Identify which cell holds the provided text, then report its [X, Y] central coordinate. 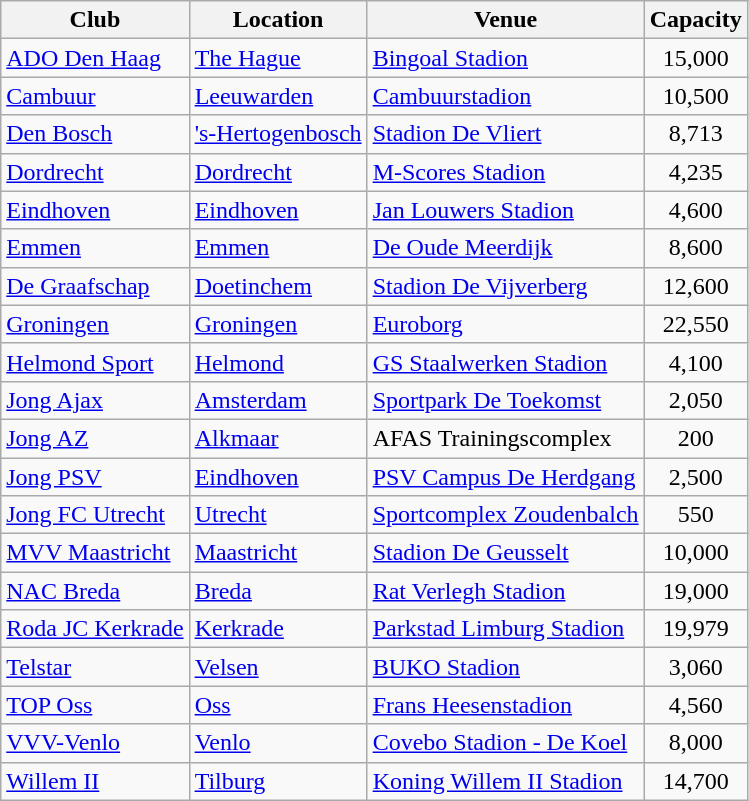
The Hague [278, 58]
Stadion De Geusselt [506, 553]
Oss [278, 705]
Venue [506, 20]
Capacity [696, 20]
Club [95, 20]
Doetinchem [278, 286]
200 [696, 438]
19,979 [696, 629]
BUKO Stadion [506, 667]
8,600 [696, 248]
Helmond Sport [95, 362]
3,060 [696, 667]
12,600 [696, 286]
10,000 [696, 553]
Velsen [278, 667]
Jong AZ [95, 438]
22,550 [696, 324]
Den Bosch [95, 134]
Stadion De Vijverberg [506, 286]
Jong PSV [95, 477]
Maastricht [278, 553]
Jong Ajax [95, 400]
19,000 [696, 591]
Cambuurstadion [506, 96]
Jan Louwers Stadion [506, 210]
4,100 [696, 362]
Euroborg [506, 324]
4,560 [696, 705]
AFAS Trainingscomplex [506, 438]
4,235 [696, 172]
Amsterdam [278, 400]
M-Scores Stadion [506, 172]
10,500 [696, 96]
GS Staalwerken Stadion [506, 362]
Location [278, 20]
550 [696, 515]
Helmond [278, 362]
4,600 [696, 210]
Leeuwarden [278, 96]
Kerkrade [278, 629]
Telstar [95, 667]
Sportpark De Toekomst [506, 400]
2,500 [696, 477]
De Oude Meerdijk [506, 248]
Frans Heesenstadion [506, 705]
Covebo Stadion - De Koel [506, 743]
Willem II [95, 781]
VVV-Venlo [95, 743]
Rat Verlegh Stadion [506, 591]
14,700 [696, 781]
De Graafschap [95, 286]
Breda [278, 591]
Koning Willem II Stadion [506, 781]
TOP Oss [95, 705]
15,000 [696, 58]
ADO Den Haag [95, 58]
8,713 [696, 134]
Jong FC Utrecht [95, 515]
2,050 [696, 400]
8,000 [696, 743]
NAC Breda [95, 591]
Stadion De Vliert [506, 134]
Utrecht [278, 515]
Tilburg [278, 781]
Sportcomplex Zoudenbalch [506, 515]
PSV Campus De Herdgang [506, 477]
Cambuur [95, 96]
MVV Maastricht [95, 553]
Roda JC Kerkrade [95, 629]
Bingoal Stadion [506, 58]
Parkstad Limburg Stadion [506, 629]
's-Hertogenbosch [278, 134]
Alkmaar [278, 438]
Venlo [278, 743]
